Return the [X, Y] coordinate for the center point of the cell that contains the specified text.  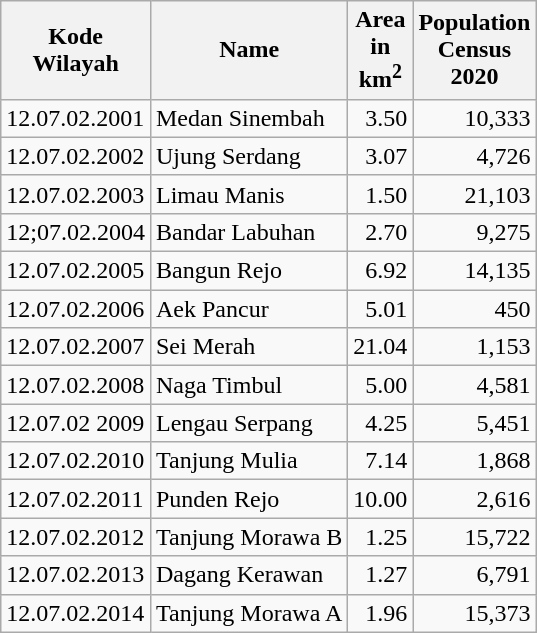
21,103 [474, 194]
4,726 [474, 156]
12.07.02.2002 [76, 156]
Tanjung Mulia [248, 461]
Tanjung Morawa B [248, 537]
12.07.02.2001 [76, 118]
1,153 [474, 347]
PopulationCensus2020 [474, 50]
Lengau Serpang [248, 423]
7.14 [380, 461]
1,868 [474, 461]
12.07.02.2003 [76, 194]
12.07.02.2005 [76, 271]
21.04 [380, 347]
Ujung Serdang [248, 156]
6,791 [474, 575]
Dagang Kerawan [248, 575]
1.27 [380, 575]
Sei Merah [248, 347]
1.50 [380, 194]
12.07.02.2006 [76, 309]
3.07 [380, 156]
15,373 [474, 613]
Area inkm2 [380, 50]
9,275 [474, 232]
5.01 [380, 309]
Limau Manis [248, 194]
12.07.02.2010 [76, 461]
4.25 [380, 423]
12.07.02.2011 [76, 499]
1.25 [380, 537]
12.07.02.2012 [76, 537]
12.07.02.2007 [76, 347]
14,135 [474, 271]
Kode Wilayah [76, 50]
450 [474, 309]
10,333 [474, 118]
Bangun Rejo [248, 271]
Punden Rejo [248, 499]
2,616 [474, 499]
5,451 [474, 423]
Aek Pancur [248, 309]
12.07.02.2008 [76, 385]
12.07.02 2009 [76, 423]
12.07.02.2014 [76, 613]
Tanjung Morawa A [248, 613]
12;07.02.2004 [76, 232]
Bandar Labuhan [248, 232]
5.00 [380, 385]
4,581 [474, 385]
6.92 [380, 271]
Naga Timbul [248, 385]
12.07.02.2013 [76, 575]
Name [248, 50]
3.50 [380, 118]
2.70 [380, 232]
15,722 [474, 537]
Medan Sinembah [248, 118]
1.96 [380, 613]
10.00 [380, 499]
